Identify which cell holds the provided text, then report its [X, Y] central coordinate. 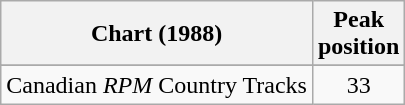
Chart (1988) [157, 34]
Peakposition [358, 34]
33 [358, 85]
Canadian RPM Country Tracks [157, 85]
